Find where the given text appears and provide that cell's center as (X, Y) coordinate. 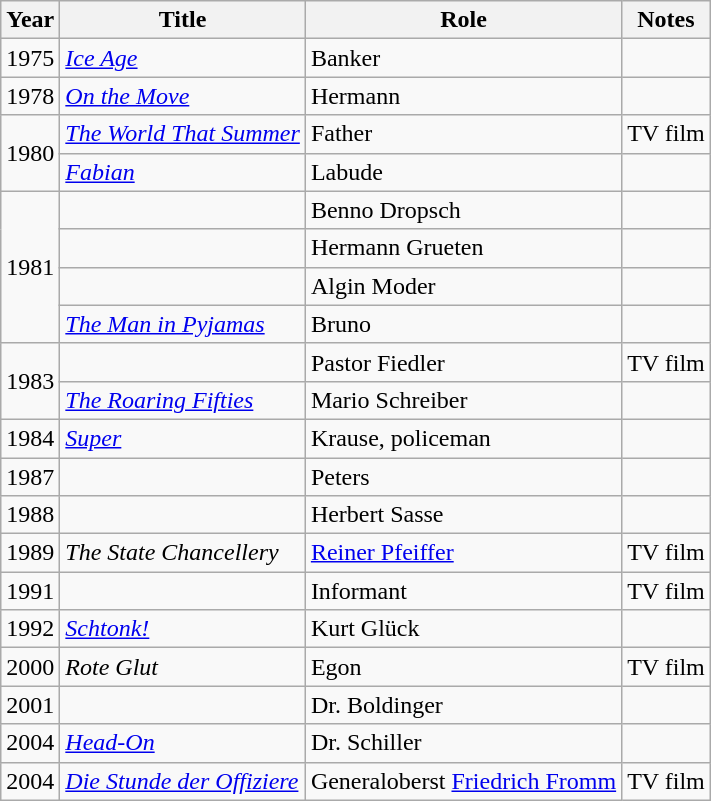
Hermann Grueten (463, 248)
1989 (30, 553)
Egon (463, 667)
Title (183, 20)
Reiner Pfeiffer (463, 553)
1987 (30, 477)
1984 (30, 438)
Bruno (463, 324)
Super (183, 438)
1978 (30, 96)
The State Chancellery (183, 553)
Herbert Sasse (463, 515)
Dr. Schiller (463, 743)
Role (463, 20)
Year (30, 20)
Generaloberst Friedrich Fromm (463, 781)
1992 (30, 629)
Rote Glut (183, 667)
Algin Moder (463, 286)
Kurt Glück (463, 629)
On the Move (183, 96)
The Man in Pyjamas (183, 324)
The Roaring Fifties (183, 400)
Schtonk! (183, 629)
Fabian (183, 172)
1991 (30, 591)
1981 (30, 267)
Informant (463, 591)
Benno Dropsch (463, 210)
Peters (463, 477)
Pastor Fiedler (463, 362)
Father (463, 134)
1975 (30, 58)
Hermann (463, 96)
1988 (30, 515)
The World That Summer (183, 134)
1983 (30, 381)
Die Stunde der Offiziere (183, 781)
Banker (463, 58)
Ice Age (183, 58)
2000 (30, 667)
Notes (666, 20)
Head-On (183, 743)
2001 (30, 705)
Krause, policeman (463, 438)
Mario Schreiber (463, 400)
Labude (463, 172)
Dr. Boldinger (463, 705)
1980 (30, 153)
